For the text-containing cell, return its midpoint in (X, Y) coordinate format. 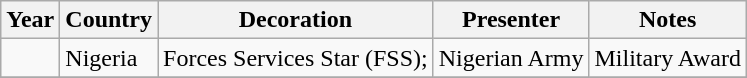
Forces Services Star (FSS); (296, 58)
Nigerian Army (511, 58)
Presenter (511, 20)
Nigeria (109, 58)
Military Award (668, 58)
Year (30, 20)
Country (109, 20)
Decoration (296, 20)
Notes (668, 20)
